Pinpoint the cell where the given text exists, returning its [x, y] midpoint coordinate. 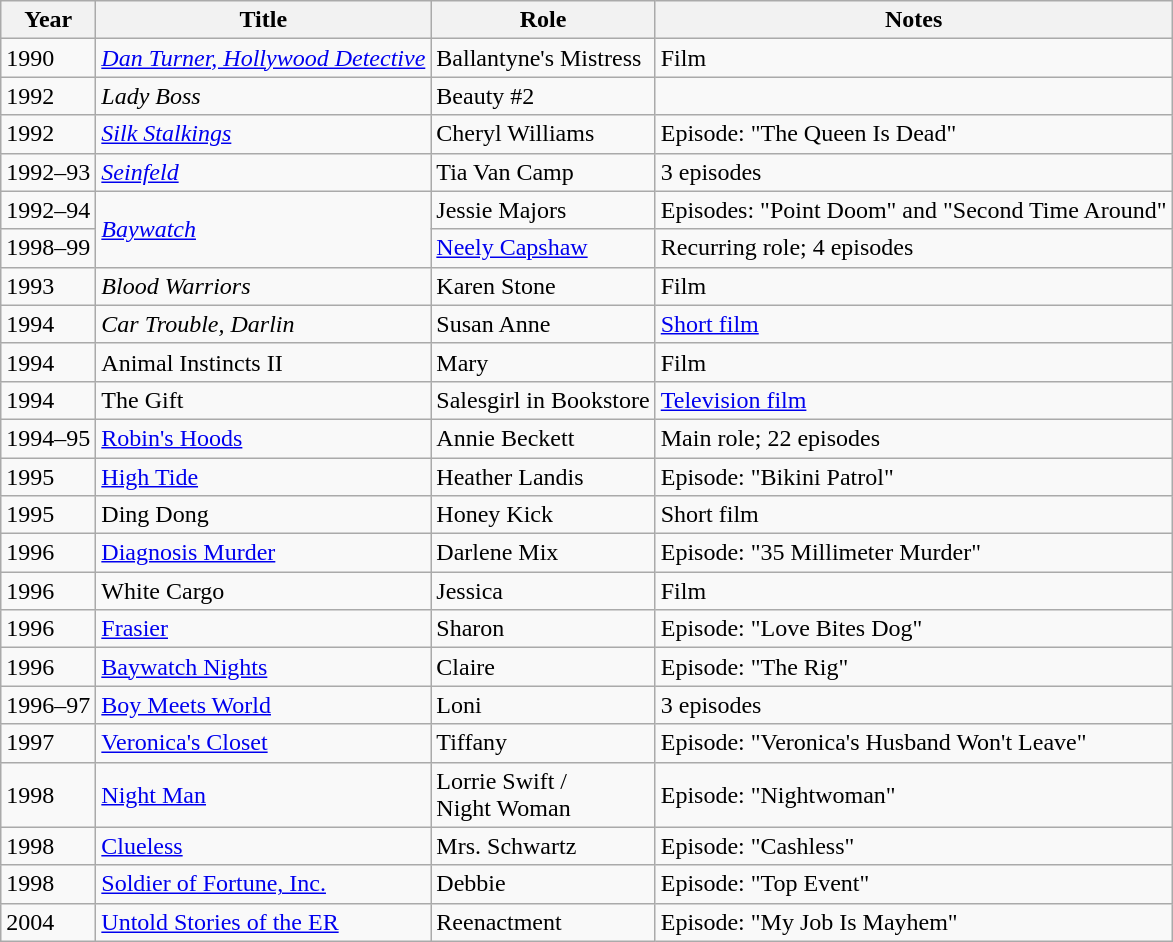
1998–99 [48, 248]
1993 [48, 286]
Baywatch Nights [264, 667]
Main role; 22 episodes [914, 438]
Episode: "Love Bites Dog" [914, 629]
Loni [543, 705]
Robin's Hoods [264, 438]
Episode: "Cashless" [914, 846]
Darlene Mix [543, 553]
Title [264, 20]
The Gift [264, 400]
Cheryl Williams [543, 134]
Sharon [543, 629]
Debbie [543, 884]
Silk Stalkings [264, 134]
Episode: "Top Event" [914, 884]
Lady Boss [264, 96]
Lorrie Swift /Night Woman [543, 794]
Ballantyne's Mistress [543, 58]
Ding Dong [264, 515]
Television film [914, 400]
Jessie Majors [543, 210]
Honey Kick [543, 515]
Clueless [264, 846]
Year [48, 20]
Jessica [543, 591]
Annie Beckett [543, 438]
Susan Anne [543, 324]
Boy Meets World [264, 705]
Mrs. Schwartz [543, 846]
Salesgirl in Bookstore [543, 400]
Episode: "The Queen Is Dead" [914, 134]
Recurring role; 4 episodes [914, 248]
Veronica's Closet [264, 743]
1996–97 [48, 705]
Baywatch [264, 229]
Notes [914, 20]
Episode: "Nightwoman" [914, 794]
Claire [543, 667]
Mary [543, 362]
Night Man [264, 794]
Beauty #2 [543, 96]
Car Trouble, Darlin [264, 324]
Neely Capshaw [543, 248]
1992–94 [48, 210]
Reenactment [543, 922]
Diagnosis Murder [264, 553]
Dan Turner, Hollywood Detective [264, 58]
Seinfeld [264, 172]
Episode: "Bikini Patrol" [914, 477]
Role [543, 20]
Frasier [264, 629]
Episode: "My Job Is Mayhem" [914, 922]
Blood Warriors [264, 286]
Heather Landis [543, 477]
1994–95 [48, 438]
Animal Instincts II [264, 362]
High Tide [264, 477]
Episodes: "Point Doom" and "Second Time Around" [914, 210]
Tia Van Camp [543, 172]
Episode: "The Rig" [914, 667]
Episode: "Veronica's Husband Won't Leave" [914, 743]
Karen Stone [543, 286]
White Cargo [264, 591]
Episode: "35 Millimeter Murder" [914, 553]
1992–93 [48, 172]
2004 [48, 922]
1997 [48, 743]
Soldier of Fortune, Inc. [264, 884]
1990 [48, 58]
Untold Stories of the ER [264, 922]
Tiffany [543, 743]
